Detect which cell encompasses the target text, then output its [x, y] center coordinate. 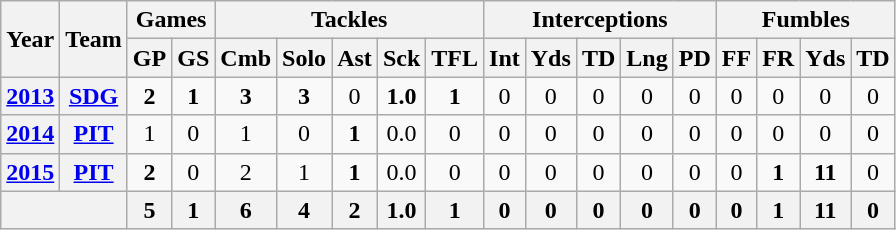
FR [778, 58]
Fumbles [806, 20]
6 [246, 210]
SDG [94, 96]
2015 [30, 172]
Lng [647, 58]
Sck [401, 58]
4 [304, 210]
5 [149, 210]
TFL [455, 58]
PD [694, 58]
Int [505, 58]
GS [194, 58]
FF [736, 58]
Year [30, 39]
Team [94, 39]
Tackles [350, 20]
Solo [304, 58]
Interceptions [600, 20]
2013 [30, 96]
Cmb [246, 58]
GP [149, 58]
2014 [30, 134]
Ast [355, 58]
Games [170, 20]
